Detect which cell encompasses the target text, then output its (x, y) center coordinate. 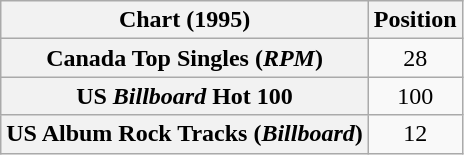
100 (415, 96)
Chart (1995) (185, 20)
US Album Rock Tracks (Billboard) (185, 134)
Position (415, 20)
US Billboard Hot 100 (185, 96)
12 (415, 134)
Canada Top Singles (RPM) (185, 58)
28 (415, 58)
